Search for the cell housing the specified text and yield its (X, Y) center coordinate. 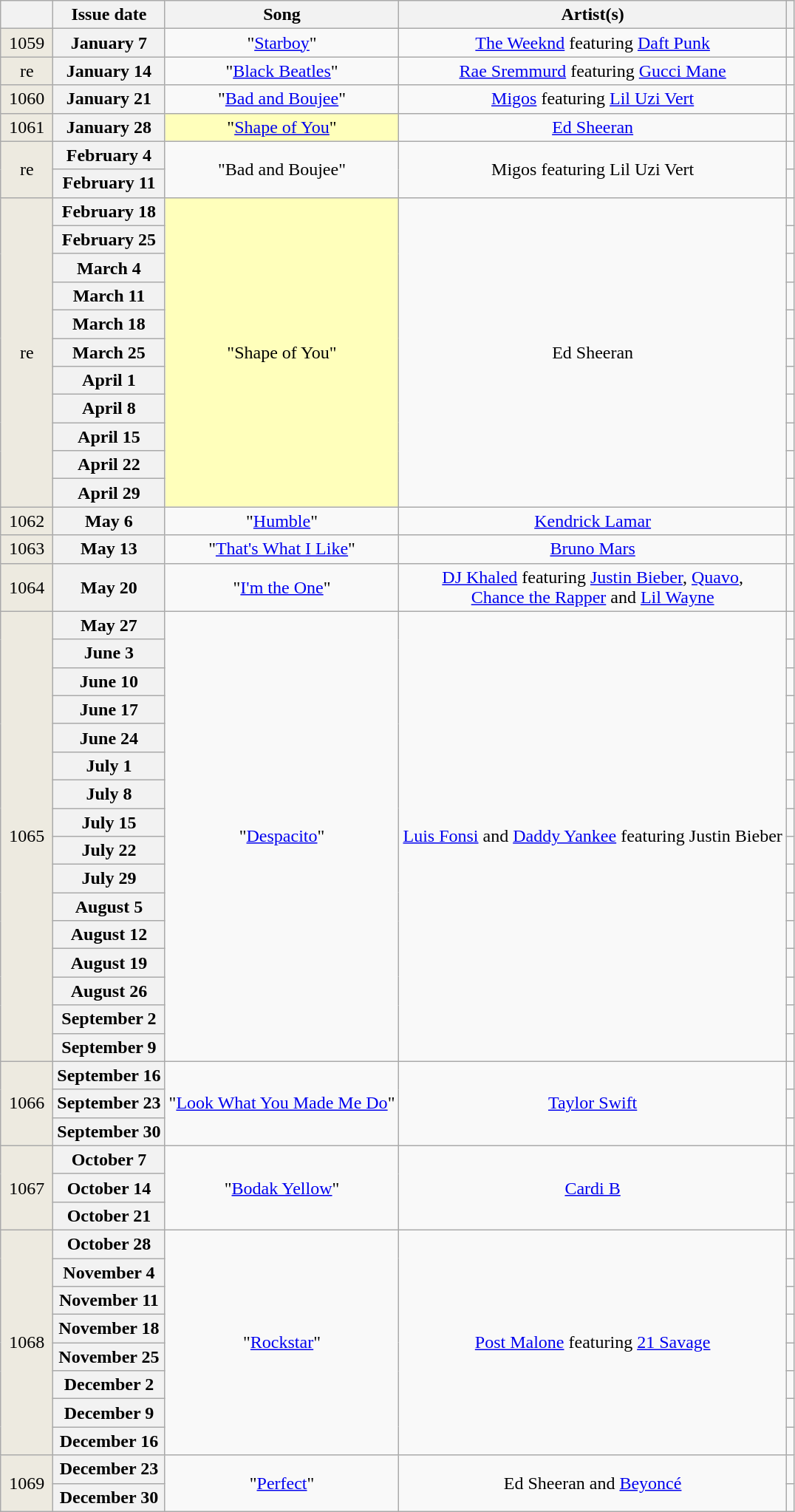
February 18 (109, 211)
December 23 (109, 1469)
November 11 (109, 1301)
August 19 (109, 963)
December 9 (109, 1413)
Kendrick Lamar (593, 521)
February 25 (109, 239)
September 9 (109, 1047)
Bruno Mars (593, 549)
1066 (27, 1103)
November 4 (109, 1272)
1069 (27, 1483)
1067 (27, 1188)
July 15 (109, 823)
Ed Sheeran and Beyoncé (593, 1483)
January 21 (109, 99)
November 18 (109, 1329)
Post Malone featuring 21 Savage (593, 1342)
March 4 (109, 268)
June 3 (109, 653)
July 22 (109, 851)
September 30 (109, 1131)
1059 (27, 43)
"Black Beatles" (282, 71)
April 8 (109, 409)
April 1 (109, 381)
"Despacito" (282, 837)
December 30 (109, 1497)
1061 (27, 127)
May 20 (109, 587)
October 28 (109, 1244)
Luis Fonsi and Daddy Yankee featuring Justin Bieber (593, 837)
DJ Khaled featuring Justin Bieber, Quavo, Chance the Rapper and Lil Wayne (593, 587)
March 25 (109, 353)
1068 (27, 1342)
May 6 (109, 521)
1062 (27, 521)
September 2 (109, 1019)
"That's What I Like" (282, 549)
December 2 (109, 1385)
March 11 (109, 296)
Cardi B (593, 1188)
1064 (27, 587)
July 29 (109, 879)
July 8 (109, 794)
1060 (27, 99)
July 1 (109, 766)
December 16 (109, 1441)
January 7 (109, 43)
August 12 (109, 935)
June 10 (109, 681)
Rae Sremmurd featuring Gucci Mane (593, 71)
September 16 (109, 1075)
April 22 (109, 465)
June 24 (109, 738)
Taylor Swift (593, 1103)
1065 (27, 837)
September 23 (109, 1103)
"Perfect" (282, 1483)
May 13 (109, 549)
Issue date (109, 15)
Song (282, 15)
The Weeknd featuring Daft Punk (593, 43)
August 5 (109, 907)
March 18 (109, 324)
"I'm the One" (282, 587)
"Bodak Yellow" (282, 1188)
"Humble" (282, 521)
January 28 (109, 127)
"Rockstar" (282, 1342)
January 14 (109, 71)
August 26 (109, 991)
October 14 (109, 1188)
April 15 (109, 437)
"Starboy" (282, 43)
1063 (27, 549)
October 7 (109, 1159)
November 25 (109, 1357)
October 21 (109, 1216)
"Look What You Made Me Do" (282, 1103)
February 11 (109, 183)
April 29 (109, 493)
February 4 (109, 155)
Artist(s) (593, 15)
May 27 (109, 625)
June 17 (109, 709)
